Find where the given text appears and provide that cell's center as (X, Y) coordinate. 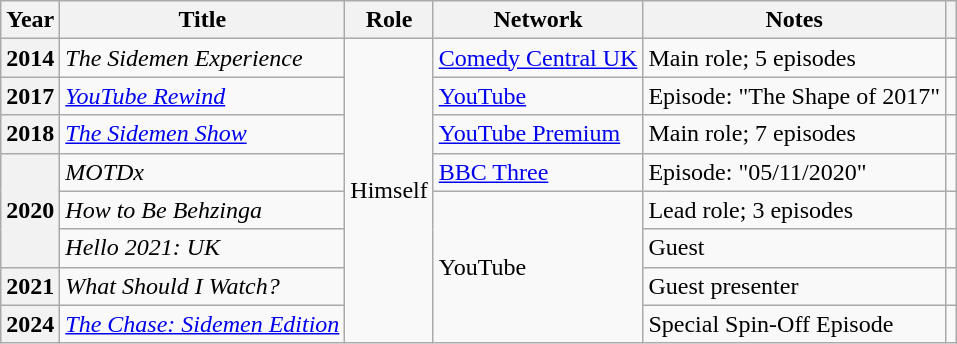
How to Be Behzinga (202, 210)
2020 (30, 210)
Himself (389, 191)
Year (30, 20)
Main role; 7 episodes (794, 134)
Network (538, 20)
MOTDx (202, 172)
2021 (30, 286)
Episode: "The Shape of 2017" (794, 96)
Main role; 5 episodes (794, 58)
Lead role; 3 episodes (794, 210)
Notes (794, 20)
The Sidemen Experience (202, 58)
Title (202, 20)
Role (389, 20)
Comedy Central UK (538, 58)
Guest (794, 248)
Special Spin-Off Episode (794, 324)
What Should I Watch? (202, 286)
Hello 2021: UK (202, 248)
Guest presenter (794, 286)
2024 (30, 324)
YouTube Rewind (202, 96)
The Chase: Sidemen Edition (202, 324)
2017 (30, 96)
YouTube Premium (538, 134)
The Sidemen Show (202, 134)
2018 (30, 134)
Episode: "05/11/2020" (794, 172)
2014 (30, 58)
BBC Three (538, 172)
